Identify which cell holds the provided text, then report its (X, Y) central coordinate. 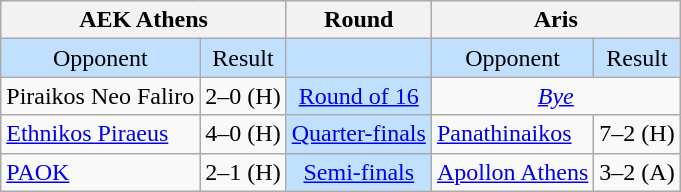
3–2 (A) (637, 172)
Bye (556, 96)
Round of 16 (358, 96)
Piraikos Neo Faliro (100, 96)
Round (358, 20)
4–0 (H) (243, 134)
Apollon Athens (512, 172)
Ethnikos Piraeus (100, 134)
Quarter-finals (358, 134)
Panathinaikos (512, 134)
2–1 (H) (243, 172)
Semi-finals (358, 172)
Aris (556, 20)
PAOK (100, 172)
7–2 (H) (637, 134)
2–0 (H) (243, 96)
AEK Athens (144, 20)
